Provide the (X, Y) coordinate of the cell's center where the given text is located.  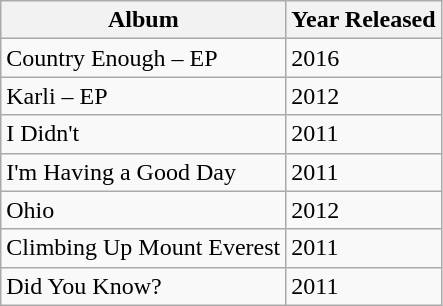
2016 (364, 58)
Climbing Up Mount Everest (144, 248)
Karli – EP (144, 96)
I Didn't (144, 134)
Year Released (364, 20)
Country Enough – EP (144, 58)
I'm Having a Good Day (144, 172)
Ohio (144, 210)
Album (144, 20)
Did You Know? (144, 286)
